Find where the given text appears and provide that cell's center as (X, Y) coordinate. 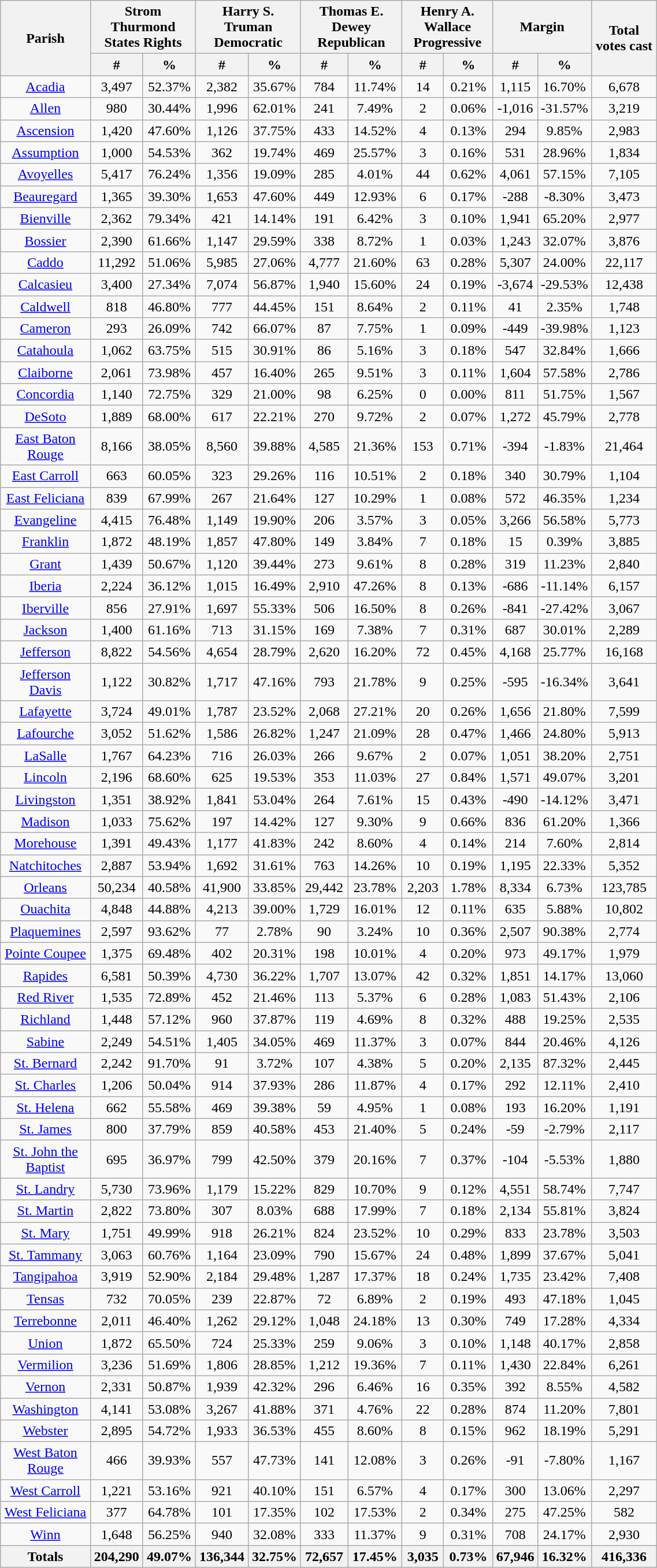
76.48% (169, 520)
1,356 (222, 174)
0.62% (468, 174)
Assumption (45, 153)
Bossier (45, 240)
1,841 (222, 800)
40.10% (275, 1491)
874 (515, 1409)
362 (222, 153)
206 (324, 520)
2,778 (624, 417)
663 (117, 476)
46.80% (169, 307)
6.42% (375, 218)
2,289 (624, 630)
St. Bernard (45, 1064)
32.84% (564, 351)
17.53% (375, 1513)
1,051 (515, 756)
49.01% (169, 712)
65.20% (564, 218)
-2.79% (564, 1129)
1,666 (624, 351)
15.60% (375, 284)
19.74% (275, 153)
72.89% (169, 997)
Natchitoches (45, 865)
76.24% (169, 174)
1,206 (117, 1086)
0.47% (468, 734)
4,551 (515, 1189)
0.45% (468, 652)
3,067 (624, 608)
0.15% (468, 1431)
30.91% (275, 351)
Catahoula (45, 351)
1,448 (117, 1019)
2,751 (624, 756)
3,219 (624, 109)
742 (222, 329)
455 (324, 1431)
37.67% (564, 1255)
39.00% (275, 909)
16 (423, 1387)
2,930 (624, 1534)
54.53% (169, 153)
21.40% (375, 1129)
East Feliciana (45, 498)
21.46% (275, 997)
962 (515, 1431)
49.99% (169, 1233)
Tensas (45, 1299)
-8.30% (564, 196)
54.72% (169, 1431)
0.66% (468, 822)
51.75% (564, 395)
51.69% (169, 1365)
36.53% (275, 1431)
55.81% (564, 1211)
73.98% (169, 373)
18.19% (564, 1431)
Total votes cast (624, 38)
5.88% (564, 909)
75.62% (169, 822)
259 (324, 1343)
4,168 (515, 652)
1,243 (515, 240)
Jackson (45, 630)
453 (324, 1129)
3.84% (375, 542)
8,166 (117, 446)
66.07% (275, 329)
98 (324, 395)
1.78% (468, 887)
2,106 (624, 997)
7.60% (564, 844)
-104 (515, 1159)
1,857 (222, 542)
7.61% (375, 800)
695 (117, 1159)
732 (117, 1299)
749 (515, 1321)
87 (324, 329)
27.21% (375, 712)
44.88% (169, 909)
2,910 (324, 586)
2,184 (222, 1277)
1,000 (117, 153)
0.35% (468, 1387)
77 (222, 931)
7,074 (222, 284)
Caddo (45, 262)
5,730 (117, 1189)
763 (324, 865)
46.35% (564, 498)
4,585 (324, 446)
116 (324, 476)
3,919 (117, 1277)
11.23% (564, 564)
859 (222, 1129)
353 (324, 778)
50,234 (117, 887)
4,582 (624, 1387)
0.12% (468, 1189)
662 (117, 1108)
4,334 (624, 1321)
69.48% (169, 953)
19.90% (275, 520)
St. John the Baptist (45, 1159)
Thomas E. DeweyRepublican (351, 27)
0.43% (468, 800)
16.40% (275, 373)
47.25% (564, 1513)
47.26% (375, 586)
49.17% (564, 953)
40.17% (564, 1343)
3,035 (423, 1556)
64.23% (169, 756)
1,149 (222, 520)
90 (324, 931)
1,767 (117, 756)
1,123 (624, 329)
St. Mary (45, 1233)
32.07% (564, 240)
14.14% (275, 218)
1,748 (624, 307)
21.36% (375, 446)
793 (324, 682)
51.62% (169, 734)
72,657 (324, 1556)
4.69% (375, 1019)
50.04% (169, 1086)
1,880 (624, 1159)
Union (45, 1343)
10.70% (375, 1189)
Plaquemines (45, 931)
5,307 (515, 262)
Livingston (45, 800)
Avoyelles (45, 174)
37.93% (275, 1086)
2,011 (117, 1321)
3,503 (624, 1233)
Morehouse (45, 844)
53.04% (275, 800)
1,717 (222, 682)
708 (515, 1534)
58.74% (564, 1189)
1,365 (117, 196)
191 (324, 218)
24.80% (564, 734)
0.73% (468, 1556)
267 (222, 498)
52.37% (169, 87)
30.44% (169, 109)
21.09% (375, 734)
2,242 (117, 1064)
1,834 (624, 153)
10,802 (624, 909)
416,336 (624, 1556)
1,648 (117, 1534)
Margin (542, 27)
41.88% (275, 1409)
44 (423, 174)
1,940 (324, 284)
41 (515, 307)
79.34% (169, 218)
293 (117, 329)
777 (222, 307)
44.45% (275, 307)
West Carroll (45, 1491)
6,678 (624, 87)
Acadia (45, 87)
-59 (515, 1129)
67.99% (169, 498)
12.11% (564, 1086)
14 (423, 87)
1,115 (515, 87)
824 (324, 1233)
Bienville (45, 218)
26.03% (275, 756)
1,586 (222, 734)
Ascension (45, 131)
51.06% (169, 262)
101 (222, 1513)
980 (117, 109)
30.79% (564, 476)
-841 (515, 608)
Jefferson (45, 652)
38.20% (564, 756)
36.97% (169, 1159)
2,983 (624, 131)
0.71% (468, 446)
Calcasieu (45, 284)
19.36% (375, 1365)
73.96% (169, 1189)
0.34% (468, 1513)
1,851 (515, 975)
25.33% (275, 1343)
2,977 (624, 218)
57.15% (564, 174)
488 (515, 1019)
1,653 (222, 196)
8,334 (515, 887)
625 (222, 778)
7,105 (624, 174)
3,876 (624, 240)
5,291 (624, 1431)
1,015 (222, 586)
37.75% (275, 131)
53.94% (169, 865)
47.73% (275, 1461)
960 (222, 1019)
839 (117, 498)
0.48% (468, 1255)
22.33% (564, 865)
8.72% (375, 240)
329 (222, 395)
25.77% (564, 652)
19.53% (275, 778)
Beauregard (45, 196)
5,913 (624, 734)
St. James (45, 1129)
23.42% (564, 1277)
11,292 (117, 262)
52.90% (169, 1277)
Richland (45, 1019)
33.85% (275, 887)
West Baton Rouge (45, 1461)
169 (324, 630)
1,571 (515, 778)
26.21% (275, 1233)
Iberia (45, 586)
Washington (45, 1409)
2,331 (117, 1387)
14.26% (375, 865)
32.75% (275, 1556)
2,620 (324, 652)
31.61% (275, 865)
Jefferson Davis (45, 682)
39.93% (169, 1461)
4.38% (375, 1064)
6.57% (375, 1491)
42 (423, 975)
11.74% (375, 87)
Lafourche (45, 734)
57.12% (169, 1019)
Evangeline (45, 520)
DeSoto (45, 417)
1,656 (515, 712)
9.51% (375, 373)
1,048 (324, 1321)
3.24% (375, 931)
14.52% (375, 131)
16.01% (375, 909)
1,567 (624, 395)
68.00% (169, 417)
3,641 (624, 682)
-91 (515, 1461)
Iberville (45, 608)
-14.12% (564, 800)
-1,016 (515, 109)
119 (324, 1019)
5.16% (375, 351)
1,899 (515, 1255)
17.99% (375, 1211)
7.38% (375, 630)
153 (423, 446)
4,061 (515, 174)
-595 (515, 682)
3,236 (117, 1365)
582 (624, 1513)
31.15% (275, 630)
-288 (515, 196)
62.01% (275, 109)
0.84% (468, 778)
30.01% (564, 630)
91.70% (169, 1064)
Caldwell (45, 307)
60.76% (169, 1255)
1,604 (515, 373)
61.66% (169, 240)
1,939 (222, 1387)
-29.53% (564, 284)
2,814 (624, 844)
Claiborne (45, 373)
St. Martin (45, 1211)
264 (324, 800)
-31.57% (564, 109)
266 (324, 756)
16.50% (375, 608)
285 (324, 174)
433 (324, 131)
3,201 (624, 778)
2,297 (624, 1491)
4.76% (375, 1409)
307 (222, 1211)
5.37% (375, 997)
0.21% (468, 87)
21,464 (624, 446)
23.09% (275, 1255)
2,134 (515, 1211)
3,400 (117, 284)
Lafayette (45, 712)
1,140 (117, 395)
3,885 (624, 542)
2,203 (423, 887)
572 (515, 498)
17.28% (564, 1321)
11.20% (564, 1409)
2,535 (624, 1019)
17.35% (275, 1513)
493 (515, 1299)
36.22% (275, 975)
St. Tammany (45, 1255)
1,191 (624, 1108)
22.84% (564, 1365)
27.34% (169, 284)
1,751 (117, 1233)
16.49% (275, 586)
4,848 (117, 909)
-7.80% (564, 1461)
9.85% (564, 131)
449 (324, 196)
49.43% (169, 844)
270 (324, 417)
St. Helena (45, 1108)
392 (515, 1387)
1,391 (117, 844)
457 (222, 373)
Madison (45, 822)
3.72% (275, 1064)
1,707 (324, 975)
9.61% (375, 564)
5,985 (222, 262)
Terrebonne (45, 1321)
273 (324, 564)
829 (324, 1189)
60.05% (169, 476)
1,466 (515, 734)
1,179 (222, 1189)
2,887 (117, 865)
18 (423, 1277)
39.88% (275, 446)
42.32% (275, 1387)
0.00% (468, 395)
0.36% (468, 931)
14.42% (275, 822)
197 (222, 822)
4.01% (375, 174)
2,774 (624, 931)
6.46% (375, 1387)
1,195 (515, 865)
8.64% (375, 307)
13.07% (375, 975)
242 (324, 844)
466 (117, 1461)
1,262 (222, 1321)
2,068 (324, 712)
1,167 (624, 1461)
29.48% (275, 1277)
-449 (515, 329)
Vernon (45, 1387)
22,117 (624, 262)
47.80% (275, 542)
1,122 (117, 682)
Totals (45, 1556)
241 (324, 109)
Parish (45, 38)
-39.98% (564, 329)
319 (515, 564)
687 (515, 630)
24.00% (564, 262)
13,060 (624, 975)
Ouachita (45, 909)
3,063 (117, 1255)
63 (423, 262)
4,777 (324, 262)
836 (515, 822)
87.32% (564, 1064)
15.22% (275, 1189)
47.16% (275, 682)
5,041 (624, 1255)
50.39% (169, 975)
136,344 (222, 1556)
1,889 (117, 417)
379 (324, 1159)
Pointe Coupee (45, 953)
-3,674 (515, 284)
214 (515, 844)
107 (324, 1064)
63.75% (169, 351)
4.95% (375, 1108)
193 (515, 1108)
Winn (45, 1534)
333 (324, 1534)
15.67% (375, 1255)
1,692 (222, 865)
22.87% (275, 1299)
16,168 (624, 652)
68.60% (169, 778)
371 (324, 1409)
113 (324, 997)
27.91% (169, 608)
59 (324, 1108)
56.25% (169, 1534)
Webster (45, 1431)
22.21% (275, 417)
73.80% (169, 1211)
Allen (45, 109)
856 (117, 608)
377 (117, 1513)
239 (222, 1299)
1,083 (515, 997)
13 (423, 1321)
16.32% (564, 1556)
50.67% (169, 564)
1,933 (222, 1431)
940 (222, 1534)
1,164 (222, 1255)
921 (222, 1491)
914 (222, 1086)
21.00% (275, 395)
8.55% (564, 1387)
3,267 (222, 1409)
506 (324, 608)
55.58% (169, 1108)
7.49% (375, 109)
2,895 (117, 1431)
54.56% (169, 652)
0.37% (468, 1159)
6,581 (117, 975)
28.79% (275, 652)
10.01% (375, 953)
1,941 (515, 218)
5,417 (117, 174)
9.30% (375, 822)
Henry A. WallaceProgressive (447, 27)
531 (515, 153)
1,996 (222, 109)
Rapides (45, 975)
35.67% (275, 87)
1,430 (515, 1365)
8,822 (117, 652)
7,599 (624, 712)
St. Landry (45, 1189)
13.06% (564, 1491)
29.12% (275, 1321)
275 (515, 1513)
70.05% (169, 1299)
19.09% (275, 174)
64.78% (169, 1513)
547 (515, 351)
12 (423, 909)
29,442 (324, 887)
St. Charles (45, 1086)
27.06% (275, 262)
1,439 (117, 564)
2,597 (117, 931)
3,497 (117, 87)
3,724 (117, 712)
-5.53% (564, 1159)
-16.34% (564, 682)
1,126 (222, 131)
26.82% (275, 734)
11.03% (375, 778)
452 (222, 997)
4,126 (624, 1042)
141 (324, 1461)
47.18% (564, 1299)
724 (222, 1343)
123,785 (624, 887)
6.73% (564, 887)
17.37% (375, 1277)
-27.42% (564, 608)
39.30% (169, 196)
Harry S. TrumanDemocratic (248, 27)
20 (423, 712)
1,400 (117, 630)
844 (515, 1042)
2,786 (624, 373)
918 (222, 1233)
-394 (515, 446)
973 (515, 953)
East Baton Rouge (45, 446)
688 (324, 1211)
0.09% (468, 329)
86 (324, 351)
3,266 (515, 520)
402 (222, 953)
1,147 (222, 240)
29.26% (275, 476)
50.87% (169, 1387)
Sabine (45, 1042)
292 (515, 1086)
557 (222, 1461)
54.51% (169, 1042)
0.39% (564, 542)
4,654 (222, 652)
0.30% (468, 1321)
0.25% (468, 682)
1,351 (117, 800)
32.08% (275, 1534)
3,052 (117, 734)
811 (515, 395)
1,375 (117, 953)
2,840 (624, 564)
818 (117, 307)
LaSalle (45, 756)
Franklin (45, 542)
72.75% (169, 395)
1,148 (515, 1343)
6.25% (375, 395)
29.59% (275, 240)
1,979 (624, 953)
1,221 (117, 1491)
65.50% (169, 1343)
39.38% (275, 1108)
41.83% (275, 844)
61.20% (564, 822)
-490 (515, 800)
2,117 (624, 1129)
57.58% (564, 373)
10.29% (375, 498)
4,213 (222, 909)
28.85% (275, 1365)
421 (222, 218)
38.92% (169, 800)
12,438 (624, 284)
Vermilion (45, 1365)
2,507 (515, 931)
294 (515, 131)
286 (324, 1086)
149 (324, 542)
9.72% (375, 417)
6.89% (375, 1299)
2,410 (624, 1086)
1,420 (117, 131)
21.80% (564, 712)
-686 (515, 586)
5,773 (624, 520)
55.33% (275, 608)
799 (222, 1159)
0.05% (468, 520)
1,120 (222, 564)
67,946 (515, 1556)
7,408 (624, 1277)
1,535 (117, 997)
3,473 (624, 196)
28 (423, 734)
7,801 (624, 1409)
56.87% (275, 284)
2,362 (117, 218)
1,045 (624, 1299)
41,900 (222, 887)
West Feliciana (45, 1513)
323 (222, 476)
5,352 (624, 865)
9.67% (375, 756)
21.60% (375, 262)
6,157 (624, 586)
39.44% (275, 564)
20.46% (564, 1042)
338 (324, 240)
11.87% (375, 1086)
1,234 (624, 498)
1,787 (222, 712)
8,560 (222, 446)
Grant (45, 564)
0.03% (468, 240)
19.25% (564, 1019)
21.64% (275, 498)
0.29% (468, 1233)
20.31% (275, 953)
Lincoln (45, 778)
300 (515, 1491)
0 (423, 395)
42.50% (275, 1159)
12.93% (375, 196)
27 (423, 778)
7,747 (624, 1189)
0.06% (468, 109)
1,287 (324, 1277)
2.35% (564, 307)
1,033 (117, 822)
45.79% (564, 417)
515 (222, 351)
48.19% (169, 542)
12.08% (375, 1461)
800 (117, 1129)
37.79% (169, 1129)
2,858 (624, 1343)
784 (324, 87)
1,735 (515, 1277)
93.62% (169, 931)
198 (324, 953)
53.16% (169, 1491)
14.17% (564, 975)
1,104 (624, 476)
Tangipahoa (45, 1277)
16.70% (564, 87)
3.57% (375, 520)
3,824 (624, 1211)
1,806 (222, 1365)
635 (515, 909)
10.51% (375, 476)
2,224 (117, 586)
30.82% (169, 682)
56.58% (564, 520)
4,730 (222, 975)
2,382 (222, 87)
716 (222, 756)
25.57% (375, 153)
28.96% (564, 153)
Cameron (45, 329)
1,405 (222, 1042)
24.17% (564, 1534)
1,272 (515, 417)
2.78% (275, 931)
21.78% (375, 682)
296 (324, 1387)
1,177 (222, 844)
1,729 (324, 909)
204,290 (117, 1556)
-11.14% (564, 586)
Orleans (45, 887)
1,212 (324, 1365)
East Carroll (45, 476)
2,249 (117, 1042)
265 (324, 373)
53.08% (169, 1409)
340 (515, 476)
1,366 (624, 822)
833 (515, 1233)
2,445 (624, 1064)
38.05% (169, 446)
22 (423, 1409)
2,390 (117, 240)
1,697 (222, 608)
Strom ThurmondStates Rights (143, 27)
Red River (45, 997)
24.18% (375, 1321)
713 (222, 630)
4,415 (117, 520)
102 (324, 1513)
6,261 (624, 1365)
1,247 (324, 734)
51.43% (564, 997)
2,135 (515, 1064)
37.87% (275, 1019)
-1.83% (564, 446)
8.03% (275, 1211)
1,062 (117, 351)
90.38% (564, 931)
20.16% (375, 1159)
7.75% (375, 329)
46.40% (169, 1321)
4,141 (117, 1409)
617 (222, 417)
0.16% (468, 153)
790 (324, 1255)
2,822 (117, 1211)
9.06% (375, 1343)
0.14% (468, 844)
2,196 (117, 778)
17.45% (375, 1556)
Concordia (45, 395)
26.09% (169, 329)
2,061 (117, 373)
34.05% (275, 1042)
61.16% (169, 630)
3,471 (624, 800)
91 (222, 1064)
36.12% (169, 586)
